Locate the cell with the specified text and output its [x, y] center coordinate. 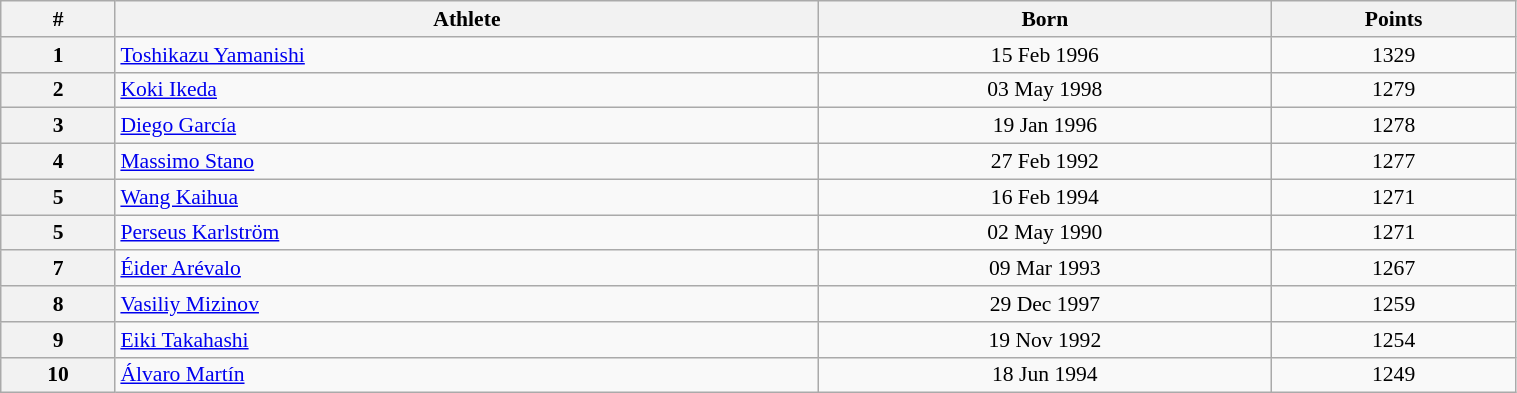
19 Nov 1992 [1044, 340]
8 [58, 304]
Toshikazu Yamanishi [466, 55]
2 [58, 90]
1278 [1394, 126]
19 Jan 1996 [1044, 126]
# [58, 19]
1 [58, 55]
9 [58, 340]
Born [1044, 19]
7 [58, 269]
1277 [1394, 162]
1254 [1394, 340]
Massimo Stano [466, 162]
03 May 1998 [1044, 90]
29 Dec 1997 [1044, 304]
16 Feb 1994 [1044, 197]
27 Feb 1992 [1044, 162]
Wang Kaihua [466, 197]
15 Feb 1996 [1044, 55]
18 Jun 1994 [1044, 375]
Koki Ikeda [466, 90]
3 [58, 126]
Éider Arévalo [466, 269]
4 [58, 162]
Vasiliy Mizinov [466, 304]
Diego García [466, 126]
Athlete [466, 19]
Álvaro Martín [466, 375]
Perseus Karlström [466, 233]
Eiki Takahashi [466, 340]
09 Mar 1993 [1044, 269]
1267 [1394, 269]
1259 [1394, 304]
1249 [1394, 375]
10 [58, 375]
1329 [1394, 55]
02 May 1990 [1044, 233]
Points [1394, 19]
1279 [1394, 90]
